Return (X, Y) of the center of cell containing provided text 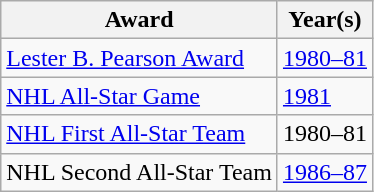
Award (140, 20)
Lester B. Pearson Award (140, 58)
1981 (324, 96)
1986–87 (324, 172)
NHL First All-Star Team (140, 134)
NHL All-Star Game (140, 96)
NHL Second All-Star Team (140, 172)
Year(s) (324, 20)
